Identify which cell holds the provided text, then report its [X, Y] central coordinate. 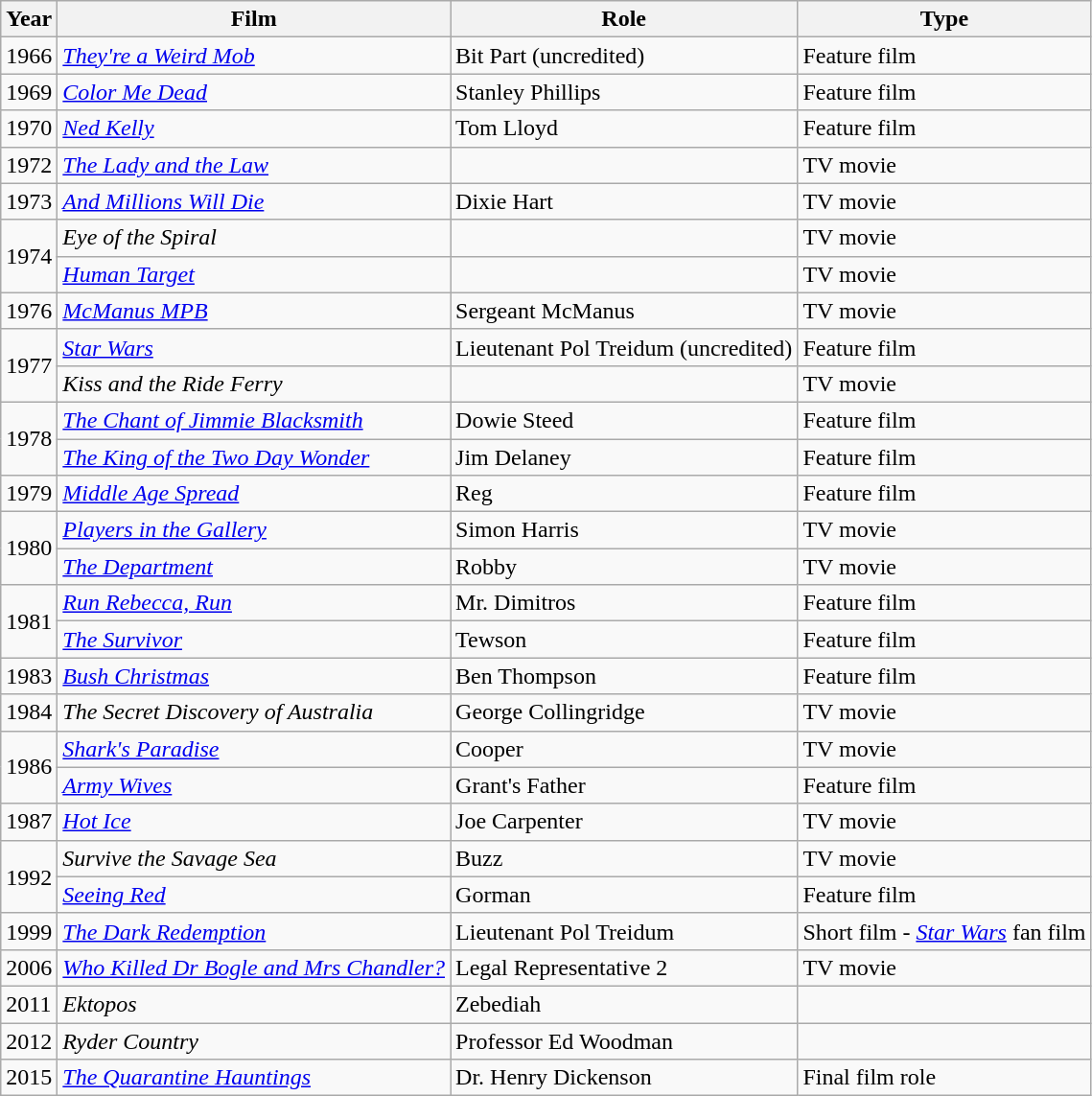
Cooper [624, 749]
Dowie Steed [624, 420]
The Dark Redemption [254, 931]
1966 [29, 56]
Professor Ed Woodman [624, 1040]
1969 [29, 92]
1987 [29, 822]
1978 [29, 438]
The King of the Two Day Wonder [254, 457]
1972 [29, 165]
2012 [29, 1040]
1980 [29, 548]
1970 [29, 128]
The Chant of Jimmie Blacksmith [254, 420]
Robby [624, 567]
Players in the Gallery [254, 530]
And Millions Will Die [254, 201]
Tewson [624, 640]
1977 [29, 365]
Type [944, 19]
Bush Christmas [254, 676]
Ektopos [254, 1004]
Army Wives [254, 785]
Short film - Star Wars fan film [944, 931]
Who Killed Dr Bogle and Mrs Chandler? [254, 968]
Grant's Father [624, 785]
1986 [29, 767]
Final film role [944, 1078]
Sergeant McManus [624, 311]
2011 [29, 1004]
Stanley Phillips [624, 92]
1984 [29, 712]
Legal Representative 2 [624, 968]
They're a Weird Mob [254, 56]
Mr. Dimitros [624, 603]
1981 [29, 621]
Role [624, 19]
Dixie Hart [624, 201]
Seeing Red [254, 895]
Hot Ice [254, 822]
1976 [29, 311]
Tom Lloyd [624, 128]
1983 [29, 676]
Ned Kelly [254, 128]
Lieutenant Pol Treidum (uncredited) [624, 347]
The Secret Discovery of Australia [254, 712]
Dr. Henry Dickenson [624, 1078]
1974 [29, 256]
Survive the Savage Sea [254, 858]
Gorman [624, 895]
Kiss and the Ride Ferry [254, 384]
Star Wars [254, 347]
2006 [29, 968]
Run Rebecca, Run [254, 603]
Ryder Country [254, 1040]
Year [29, 19]
Reg [624, 494]
Eye of the Spiral [254, 238]
Film [254, 19]
Bit Part (uncredited) [624, 56]
Lieutenant Pol Treidum [624, 931]
1979 [29, 494]
George Collingridge [624, 712]
McManus MPB [254, 311]
Simon Harris [624, 530]
The Survivor [254, 640]
Middle Age Spread [254, 494]
The Department [254, 567]
Shark's Paradise [254, 749]
Buzz [624, 858]
Zebediah [624, 1004]
2015 [29, 1078]
The Quarantine Hauntings [254, 1078]
The Lady and the Law [254, 165]
Ben Thompson [624, 676]
Color Me Dead [254, 92]
Human Target [254, 274]
1999 [29, 931]
1973 [29, 201]
Joe Carpenter [624, 822]
Jim Delaney [624, 457]
1992 [29, 876]
